Extract the (X, Y) coordinate from the center of the cell holding the provided text.  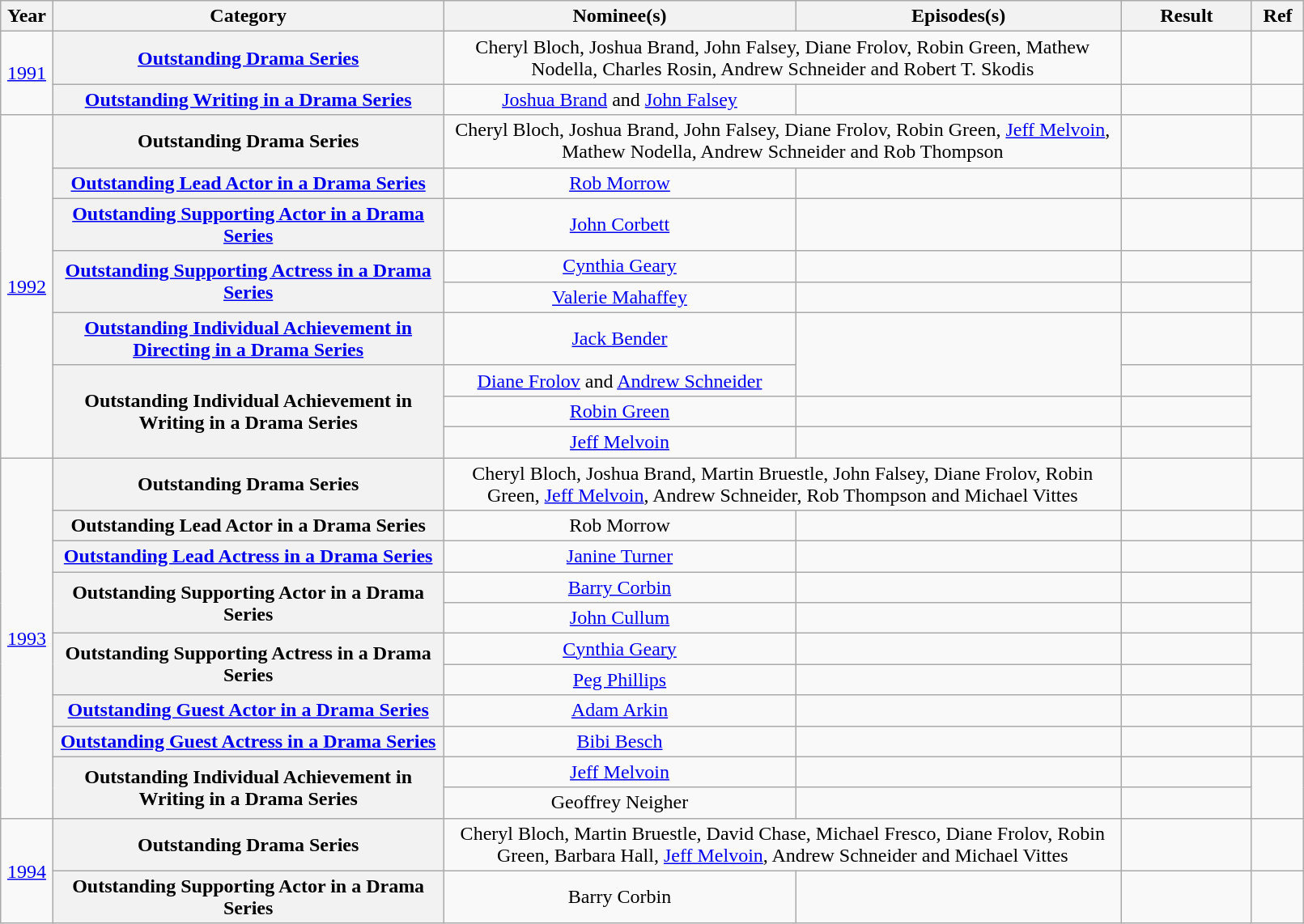
Result (1187, 16)
Category (248, 16)
Janine Turner (620, 557)
Outstanding Lead Actress in a Drama Series (248, 557)
Robin Green (620, 411)
Valerie Mahaffey (620, 297)
Adam Arkin (620, 710)
Diane Frolov and Andrew Schneider (620, 380)
Joshua Brand and John Falsey (620, 100)
John Cullum (620, 618)
1994 (27, 871)
Year (27, 16)
Cheryl Bloch, Joshua Brand, John Falsey, Diane Frolov, Robin Green, Jeff Melvoin, Mathew Nodella, Andrew Schneider and Rob Thompson (782, 141)
Cheryl Bloch, Joshua Brand, Martin Bruestle, John Falsey, Diane Frolov, Robin Green, Jeff Melvoin, Andrew Schneider, Rob Thompson and Michael Vittes (782, 484)
Outstanding Guest Actress in a Drama Series (248, 741)
Ref (1277, 16)
Episodes(s) (958, 16)
1991 (27, 73)
Bibi Besch (620, 741)
John Corbett (620, 225)
Nominee(s) (620, 16)
Jack Bender (620, 338)
1993 (27, 638)
1992 (27, 286)
Outstanding Individual Achievement in Directing in a Drama Series (248, 338)
Outstanding Guest Actor in a Drama Series (248, 710)
Peg Phillips (620, 680)
Geoffrey Neigher (620, 803)
Outstanding Writing in a Drama Series (248, 100)
Cheryl Bloch, Joshua Brand, John Falsey, Diane Frolov, Robin Green, Mathew Nodella, Charles Rosin, Andrew Schneider and Robert T. Skodis (782, 58)
